Pinpoint the cell where the given text exists, returning its [X, Y] midpoint coordinate. 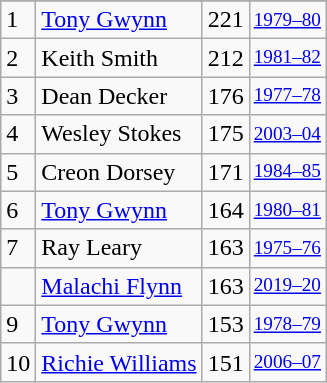
1977–78 [287, 96]
Wesley Stokes [119, 134]
Richie Williams [119, 362]
Keith Smith [119, 58]
1978–79 [287, 324]
1980–81 [287, 210]
1981–82 [287, 58]
164 [226, 210]
Dean Decker [119, 96]
151 [226, 362]
1979–80 [287, 20]
4 [18, 134]
171 [226, 172]
1975–76 [287, 248]
6 [18, 210]
2006–07 [287, 362]
2019–20 [287, 286]
175 [226, 134]
3 [18, 96]
212 [226, 58]
176 [226, 96]
1984–85 [287, 172]
9 [18, 324]
7 [18, 248]
153 [226, 324]
1 [18, 20]
221 [226, 20]
2003–04 [287, 134]
Creon Dorsey [119, 172]
10 [18, 362]
5 [18, 172]
2 [18, 58]
Ray Leary [119, 248]
Malachi Flynn [119, 286]
